Return (X, Y) of the center of cell containing provided text 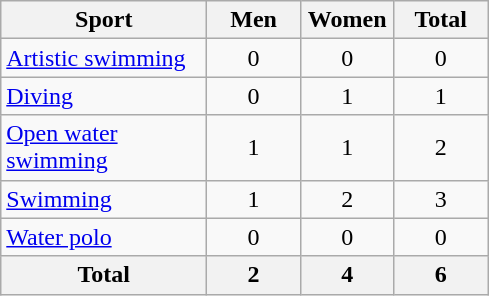
Open water swimming (104, 148)
Artistic swimming (104, 58)
Water polo (104, 237)
Women (347, 20)
4 (347, 275)
Diving (104, 96)
6 (441, 275)
Sport (104, 20)
Men (254, 20)
3 (441, 199)
Swimming (104, 199)
